Locate the cell with the specified text and output its (X, Y) center coordinate. 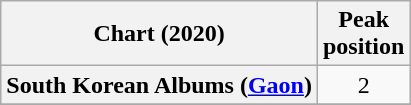
2 (363, 85)
Chart (2020) (160, 34)
South Korean Albums (Gaon) (160, 85)
Peakposition (363, 34)
